Detect which cell encompasses the target text, then output its [X, Y] center coordinate. 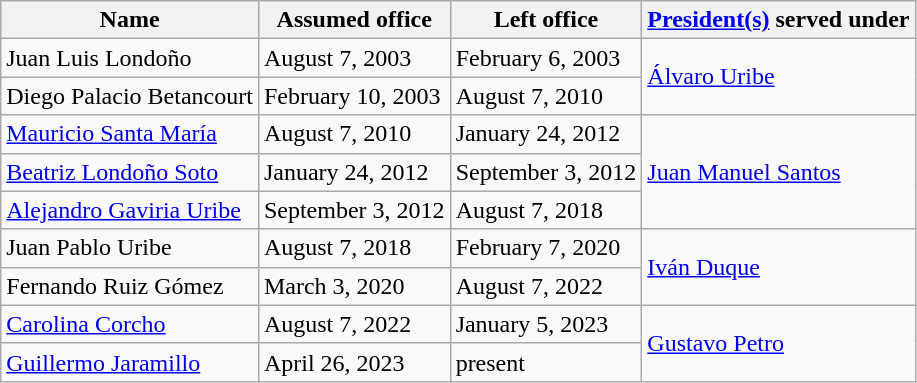
present [546, 362]
Left office [546, 20]
Carolina Corcho [130, 324]
Mauricio Santa María [130, 134]
March 3, 2020 [354, 286]
President(s) served under [778, 20]
Gustavo Petro [778, 343]
Beatriz Londoño Soto [130, 172]
Alejandro Gaviria Uribe [130, 210]
Juan Pablo Uribe [130, 248]
Fernando Ruiz Gómez [130, 286]
Iván Duque [778, 267]
February 10, 2003 [354, 96]
Assumed office [354, 20]
February 6, 2003 [546, 58]
April 26, 2023 [354, 362]
January 5, 2023 [546, 324]
Diego Palacio Betancourt [130, 96]
Guillermo Jaramillo [130, 362]
Álvaro Uribe [778, 77]
Juan Manuel Santos [778, 172]
Name [130, 20]
August 7, 2003 [354, 58]
February 7, 2020 [546, 248]
Juan Luis Londoño [130, 58]
